Scan for the cell matching the given text and deliver its (X, Y) coordinate at center. 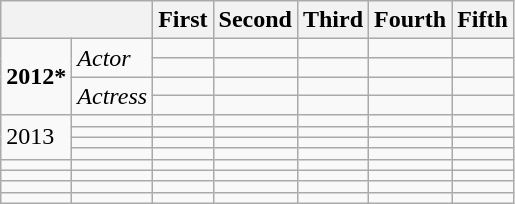
2012* (36, 77)
Third (332, 20)
Actor (112, 58)
Fifth (483, 20)
Actress (112, 96)
First (183, 20)
2013 (36, 137)
Fourth (410, 20)
Second (255, 20)
